Scan for the cell matching the given text and deliver its (x, y) coordinate at center. 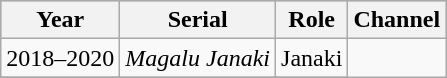
Channel (397, 20)
Janaki (312, 58)
2018–2020 (60, 58)
Role (312, 20)
Magalu Janaki (198, 58)
Serial (198, 20)
Year (60, 20)
